From the cell containing the given text, extract its center point as [X, Y] coordinate. 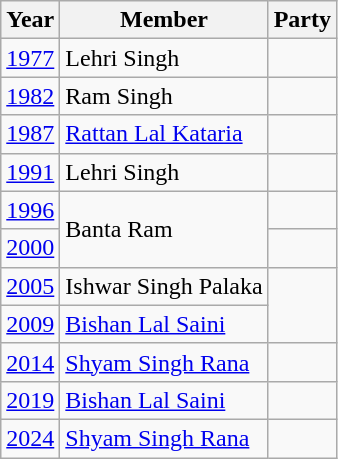
2014 [30, 362]
Banta Ram [164, 229]
2024 [30, 438]
Member [164, 20]
2005 [30, 286]
1982 [30, 96]
Year [30, 20]
1987 [30, 134]
Party [302, 20]
2009 [30, 324]
1996 [30, 210]
Ram Singh [164, 96]
1977 [30, 58]
2019 [30, 400]
1991 [30, 172]
Rattan Lal Kataria [164, 134]
2000 [30, 248]
Ishwar Singh Palaka [164, 286]
